Pinpoint the cell where the given text exists, returning its [X, Y] midpoint coordinate. 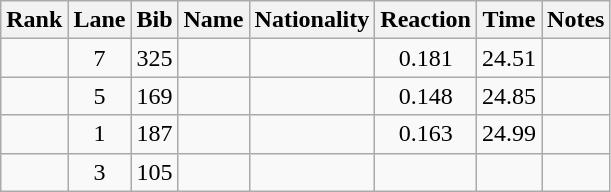
0.181 [426, 58]
Lane [100, 20]
24.99 [510, 134]
105 [154, 172]
0.163 [426, 134]
187 [154, 134]
Nationality [312, 20]
0.148 [426, 96]
Reaction [426, 20]
325 [154, 58]
24.85 [510, 96]
7 [100, 58]
24.51 [510, 58]
Bib [154, 20]
3 [100, 172]
Name [214, 20]
Notes [576, 20]
Time [510, 20]
169 [154, 96]
Rank [34, 20]
1 [100, 134]
5 [100, 96]
